Capture the cell that displays the provided text and extract its [x, y] central coordinate. 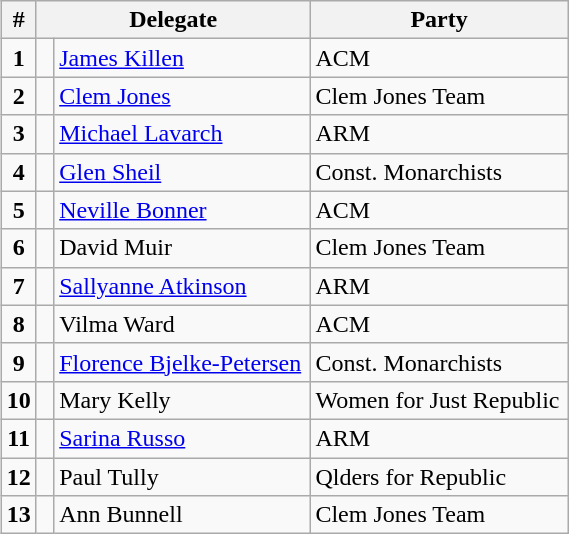
Sarina Russo [182, 438]
Sallyanne Atkinson [182, 286]
Party [439, 20]
3 [18, 134]
5 [18, 210]
Ann Bunnell [182, 515]
2 [18, 96]
11 [18, 438]
Clem Jones [182, 96]
Qlders for Republic [439, 477]
7 [18, 286]
# [18, 20]
David Muir [182, 248]
1 [18, 58]
Glen Sheil [182, 172]
13 [18, 515]
10 [18, 400]
Florence Bjelke-Petersen [182, 362]
8 [18, 324]
4 [18, 172]
Mary Kelly [182, 400]
Neville Bonner [182, 210]
Vilma Ward [182, 324]
Women for Just Republic [439, 400]
Delegate [172, 20]
Michael Lavarch [182, 134]
12 [18, 477]
6 [18, 248]
Paul Tully [182, 477]
James Killen [182, 58]
9 [18, 362]
